Scan for the cell matching the given text and deliver its (X, Y) coordinate at center. 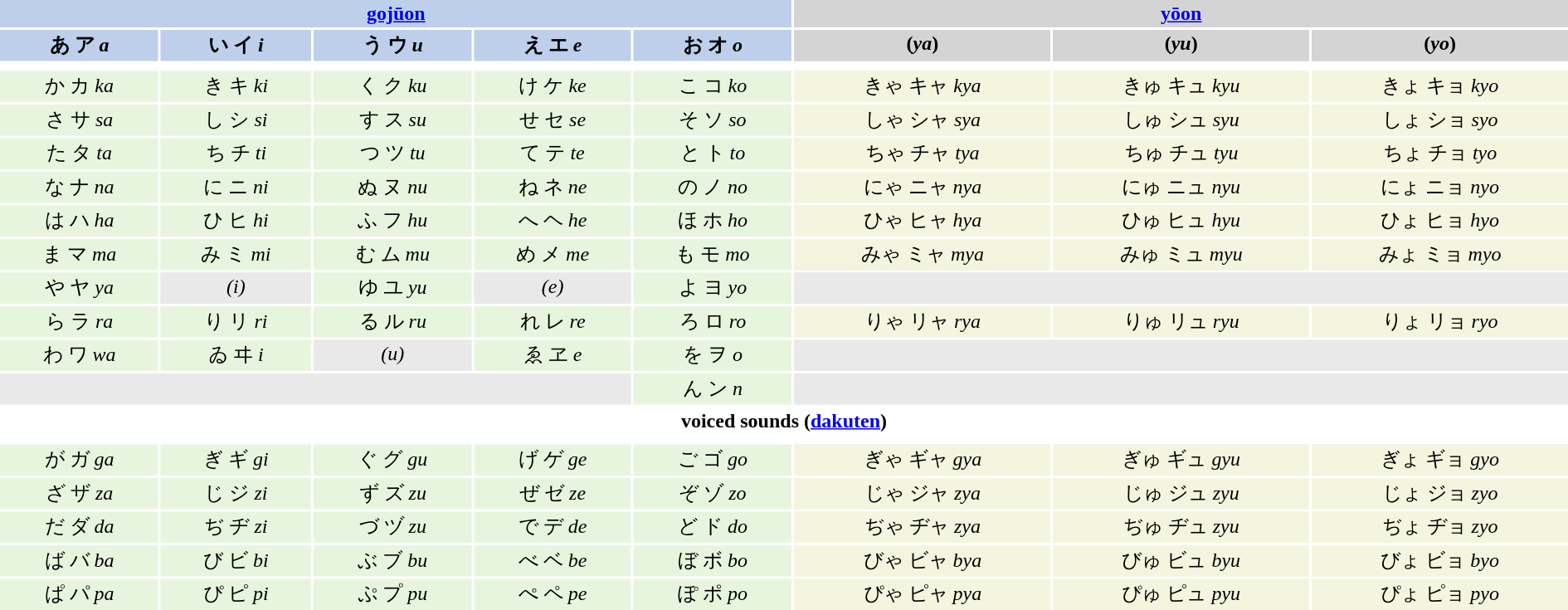
ず ズ zu (393, 494)
りゃ リャ rya (923, 322)
う ウ u (393, 46)
ら ラ ra (80, 322)
ろ ロ ro (712, 322)
つ ツ tu (393, 154)
ぎ ギ gi (236, 461)
ね ネ ne (553, 188)
ひゅ ヒュ hyu (1181, 222)
しゃ シャ sya (923, 120)
みゃ ミャ mya (923, 255)
じょ ジョ zyo (1440, 494)
ど ド do (712, 527)
ゆ ユ yu (393, 288)
を ヲ o (712, 356)
な ナ na (80, 188)
よ ヨ yo (712, 288)
に ニ ni (236, 188)
た タ ta (80, 154)
さ サ sa (80, 120)
じゅ ジュ zyu (1181, 494)
ち チ ti (236, 154)
にょ ニョ nyo (1440, 188)
ちょ チョ tyo (1440, 154)
(i) (236, 288)
ぜ ゼ ze (553, 494)
りゅ リュ ryu (1181, 322)
ぐ グ gu (393, 461)
と ト to (712, 154)
け ケ ke (553, 87)
しゅ シュ syu (1181, 120)
にゃ ニャ nya (923, 188)
ひ ヒ hi (236, 222)
む ム mu (393, 255)
きょ キョ kyo (1440, 87)
わ ワ wa (80, 356)
だ ダ da (80, 527)
(yo) (1440, 46)
ぶ ブ bu (393, 561)
せ セ se (553, 120)
は ハ ha (80, 222)
で デ de (553, 527)
き キ ki (236, 87)
ゑ ヱ e (553, 356)
そ ソ so (712, 120)
す ス su (393, 120)
ぎょ ギョ gyo (1440, 461)
く ク ku (393, 87)
voiced sounds (dakuten) (784, 420)
ふ フ hu (393, 222)
み ミ mi (236, 255)
ば バ ba (80, 561)
ひゃ ヒャ hya (923, 222)
へ ヘ he (553, 222)
げ ゲ ge (553, 461)
ま マ ma (80, 255)
しょ ショ syo (1440, 120)
みゅ ミュ myu (1181, 255)
びゃ ビャ bya (923, 561)
きゅ キュ kyu (1181, 87)
びょ ビョ byo (1440, 561)
ん ン n (712, 389)
づ ヅ zu (393, 527)
ちゃ チャ tya (923, 154)
(yu) (1181, 46)
て テ te (553, 154)
ぞ ゾ zo (712, 494)
ぢゃ ヂャ zya (923, 527)
り リ ri (236, 322)
(e) (553, 288)
gojūon (397, 13)
ぢ ヂ zi (236, 527)
お オ o (712, 46)
(u) (393, 356)
れ レ re (553, 322)
にゅ ニュ nyu (1181, 188)
びゅ ビュ byu (1181, 561)
ゐ ヰ i (236, 356)
る ル ru (393, 322)
ぼ ボ bo (712, 561)
あ ア a (80, 46)
も モ mo (712, 255)
え エ e (553, 46)
め メ me (553, 255)
か カ ka (80, 87)
じ ジ zi (236, 494)
ご ゴ go (712, 461)
べ ベ be (553, 561)
ぎゅ ギュ gyu (1181, 461)
び ビ bi (236, 561)
ひょ ヒョ hyo (1440, 222)
ぢょ ヂョ zyo (1440, 527)
ぎゃ ギャ gya (923, 461)
い イ i (236, 46)
じゃ ジャ zya (923, 494)
ざ ザ za (80, 494)
(ya) (923, 46)
みょ ミョ myo (1440, 255)
ぢゅ ヂュ zyu (1181, 527)
や ヤ ya (80, 288)
きゃ キャ kya (923, 87)
し シ si (236, 120)
ぬ ヌ nu (393, 188)
りょ リョ ryo (1440, 322)
yōon (1181, 13)
こ コ ko (712, 87)
ちゅ チュ tyu (1181, 154)
が ガ ga (80, 461)
ほ ホ ho (712, 222)
の ノ no (712, 188)
